Detect which cell encompasses the target text, then output its [x, y] center coordinate. 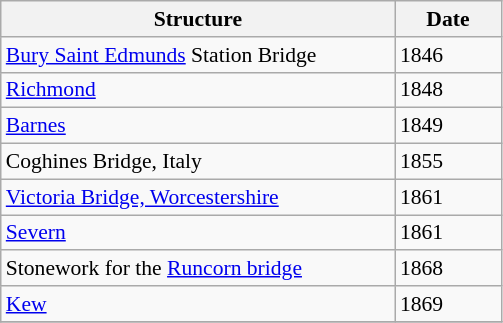
Barnes [198, 126]
1868 [448, 269]
1848 [448, 90]
1855 [448, 162]
Date [448, 19]
Structure [198, 19]
Kew [198, 304]
Severn [198, 233]
Bury Saint Edmunds Station Bridge [198, 55]
Coghines Bridge, Italy [198, 162]
Richmond [198, 90]
1869 [448, 304]
1849 [448, 126]
1846 [448, 55]
Victoria Bridge, Worcestershire [198, 197]
Stonework for the Runcorn bridge [198, 269]
